Pinpoint the cell where the given text exists, returning its (X, Y) midpoint coordinate. 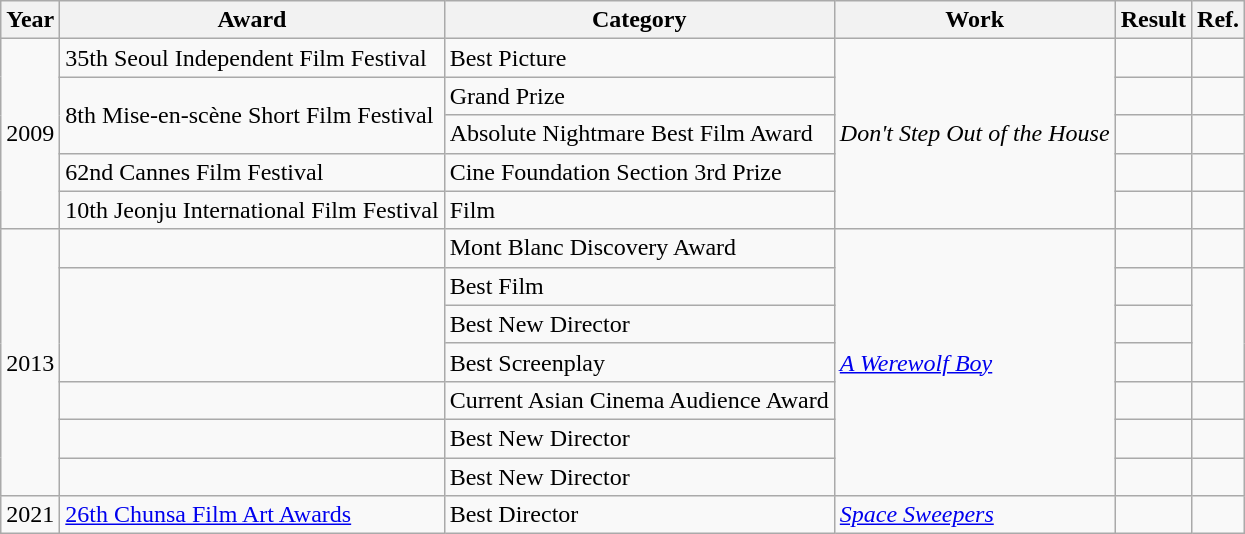
Best Director (639, 515)
Best Film (639, 286)
Work (974, 20)
35th Seoul Independent Film Festival (252, 58)
62nd Cannes Film Festival (252, 172)
Current Asian Cinema Audience Award (639, 400)
Absolute Nightmare Best Film Award (639, 134)
2013 (30, 362)
Cine Foundation Section 3rd Prize (639, 172)
Year (30, 20)
Ref. (1218, 20)
10th Jeonju International Film Festival (252, 210)
Film (639, 210)
Space Sweepers (974, 515)
8th Mise-en-scène Short Film Festival (252, 115)
Don't Step Out of the House (974, 134)
A Werewolf Boy (974, 362)
26th Chunsa Film Art Awards (252, 515)
Best Screenplay (639, 362)
2021 (30, 515)
Grand Prize (639, 96)
2009 (30, 134)
Result (1153, 20)
Category (639, 20)
Best Picture (639, 58)
Award (252, 20)
Mont Blanc Discovery Award (639, 248)
